Find where the given text appears and provide that cell's center as (X, Y) coordinate. 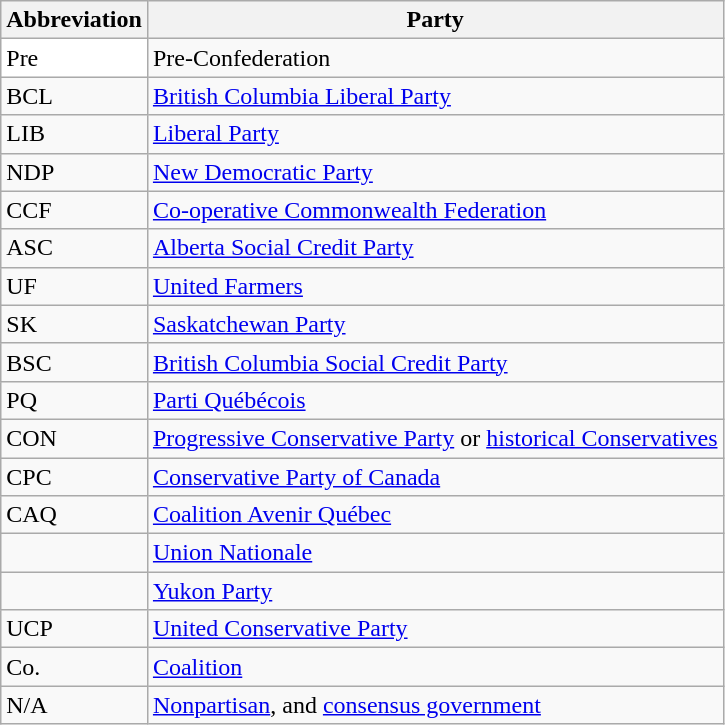
CON (74, 438)
Co. (74, 667)
CPC (74, 477)
Pre-Confederation (435, 58)
LIB (74, 134)
Coalition Avenir Québec (435, 515)
Nonpartisan, and consensus government (435, 705)
Alberta Social Credit Party (435, 248)
Abbreviation (74, 20)
NDP (74, 172)
Co-operative Commonwealth Federation (435, 210)
United Conservative Party (435, 629)
Union Nationale (435, 553)
Liberal Party (435, 134)
United Farmers (435, 286)
BSC (74, 362)
Pre (74, 58)
BCL (74, 96)
Coalition (435, 667)
Conservative Party of Canada (435, 477)
Party (435, 20)
SK (74, 324)
Saskatchewan Party (435, 324)
UF (74, 286)
New Democratic Party (435, 172)
Progressive Conservative Party or historical Conservatives (435, 438)
Yukon Party (435, 591)
UCP (74, 629)
CCF (74, 210)
British Columbia Liberal Party (435, 96)
N/A (74, 705)
PQ (74, 400)
ASC (74, 248)
British Columbia Social Credit Party (435, 362)
Parti Québécois (435, 400)
CAQ (74, 515)
